Search for the cell housing the specified text and yield its (X, Y) center coordinate. 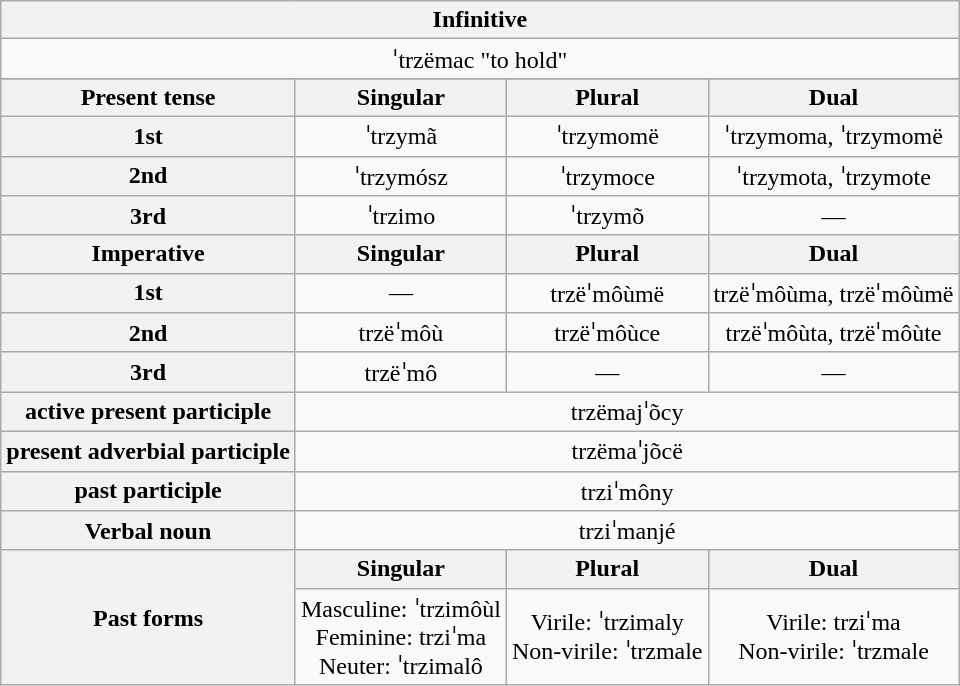
trzëˈmôùma, trzëˈmôùmë (834, 293)
Past forms (148, 618)
trzëmaˈjõcë (627, 451)
trziˈmanjé (627, 531)
trzëˈmôùta, trzëˈmôùte (834, 333)
Masculine: ˈtrzimôùlFeminine: trziˈmaNeuter: ˈtrzimalô (400, 636)
Virile: trziˈmaNon-virile: ˈtrzmale (834, 636)
trzëˈmô (400, 372)
trzëˈmôù (400, 333)
trzëmajˈõcy (627, 412)
ˈtrzymomë (607, 136)
ˈtrzymõ (607, 216)
ˈtrzymósz (400, 176)
ˈtrzymoce (607, 176)
past participle (148, 491)
Verbal noun (148, 531)
Infinitive (480, 20)
ˈtrzymã (400, 136)
trziˈmôny (627, 491)
trzëˈmôùmë (607, 293)
trzëˈmôùce (607, 333)
Present tense (148, 97)
ˈtrzymoma, ˈtrzymomë (834, 136)
ˈtrzymota, ˈtrzymote (834, 176)
Virile: ˈtrzimalyNon-virile: ˈtrzmale (607, 636)
Imperative (148, 254)
active present participle (148, 412)
present adverbial participle (148, 451)
ˈtrzëmac "to hold" (480, 59)
ˈtrzimo (400, 216)
